Scan for the cell matching the given text and deliver its [x, y] coordinate at center. 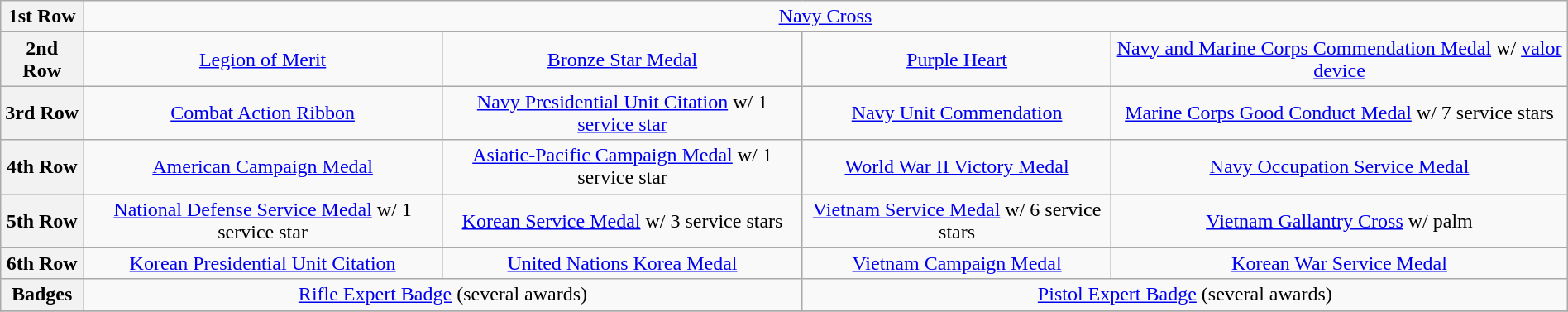
Marine Corps Good Conduct Medal w/ 7 service stars [1340, 113]
4th Row [42, 167]
American Campaign Medal [263, 167]
National Defense Service Medal w/ 1 service star [263, 220]
Korean Presidential Unit Citation [263, 263]
6th Row [42, 263]
Combat Action Ribbon [263, 113]
Vietnam Campaign Medal [956, 263]
Navy Presidential Unit Citation w/ 1 service star [623, 113]
Pistol Expert Badge (several awards) [1184, 295]
Navy Cross [825, 17]
Vietnam Gallantry Cross w/ palm [1340, 220]
Rifle Expert Badge (several awards) [443, 295]
3rd Row [42, 113]
Purple Heart [956, 60]
1st Row [42, 17]
World War II Victory Medal [956, 167]
Asiatic-Pacific Campaign Medal w/ 1 service star [623, 167]
2nd Row [42, 60]
Korean Service Medal w/ 3 service stars [623, 220]
Vietnam Service Medal w/ 6 service stars [956, 220]
Korean War Service Medal [1340, 263]
Legion of Merit [263, 60]
United Nations Korea Medal [623, 263]
Navy Unit Commendation [956, 113]
Navy and Marine Corps Commendation Medal w/ valor device [1340, 60]
Badges [42, 295]
5th Row [42, 220]
Bronze Star Medal [623, 60]
Navy Occupation Service Medal [1340, 167]
